Determine the [X, Y] coordinate at the center of the cell enclosing the given text.  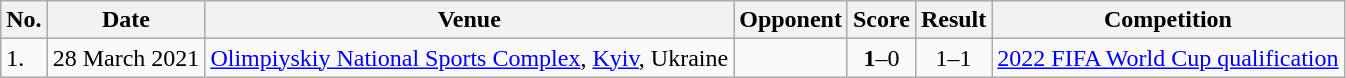
Venue [470, 20]
Opponent [791, 20]
Olimpiyskiy National Sports Complex, Kyiv, Ukraine [470, 58]
Competition [1168, 20]
No. [24, 20]
Date [126, 20]
28 March 2021 [126, 58]
1. [24, 58]
2022 FIFA World Cup qualification [1168, 58]
Score [881, 20]
1–0 [881, 58]
1–1 [953, 58]
Result [953, 20]
